Return the (X, Y) coordinate for the center point of the cell that contains the specified text.  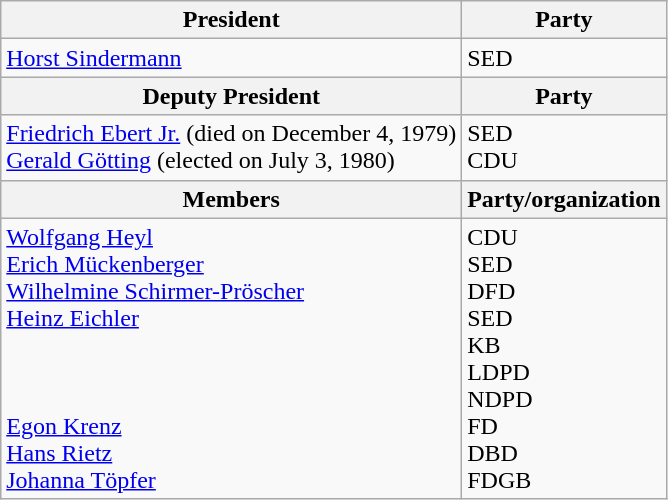
President (232, 20)
Deputy President (232, 96)
Party/organization (564, 199)
Wolfgang HeylErich MückenbergerWilhelmine Schirmer-PröscherHeinz EichlerEgon KrenzHans RietzJohanna Töpfer (232, 358)
SEDCDU (564, 148)
Friedrich Ebert Jr. (died on December 4, 1979)Gerald Götting (elected on July 3, 1980) (232, 148)
CDUSEDDFDSEDKBLDPDNDPDFDDBDFDGB (564, 358)
SED (564, 58)
Horst Sindermann (232, 58)
Members (232, 199)
